For the text-containing cell, return its midpoint in [x, y] coordinate format. 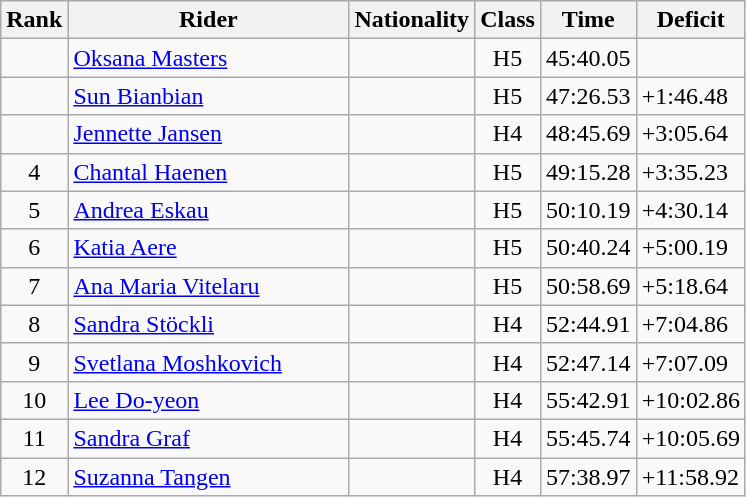
55:42.91 [588, 400]
5 [34, 210]
Time [588, 20]
50:10.19 [588, 210]
50:40.24 [588, 248]
7 [34, 286]
+11:58.92 [690, 477]
+5:00.19 [690, 248]
Sun Bianbian [208, 96]
Lee Do-yeon [208, 400]
49:15.28 [588, 172]
Andrea Eskau [208, 210]
+10:02.86 [690, 400]
8 [34, 324]
52:44.91 [588, 324]
9 [34, 362]
50:58.69 [588, 286]
Sandra Stöckli [208, 324]
Deficit [690, 20]
Suzanna Tangen [208, 477]
+3:35.23 [690, 172]
Chantal Haenen [208, 172]
+4:30.14 [690, 210]
Ana Maria Vitelaru [208, 286]
12 [34, 477]
48:45.69 [588, 134]
Nationality [412, 20]
45:40.05 [588, 58]
+5:18.64 [690, 286]
Jennette Jansen [208, 134]
+7:07.09 [690, 362]
6 [34, 248]
47:26.53 [588, 96]
4 [34, 172]
Rider [208, 20]
Class [508, 20]
+10:05.69 [690, 438]
Oksana Masters [208, 58]
Sandra Graf [208, 438]
Katia Aere [208, 248]
10 [34, 400]
+1:46.48 [690, 96]
+3:05.64 [690, 134]
11 [34, 438]
+7:04.86 [690, 324]
Svetlana Moshkovich [208, 362]
55:45.74 [588, 438]
52:47.14 [588, 362]
57:38.97 [588, 477]
Rank [34, 20]
